From the cell containing the given text, extract its center point as (X, Y) coordinate. 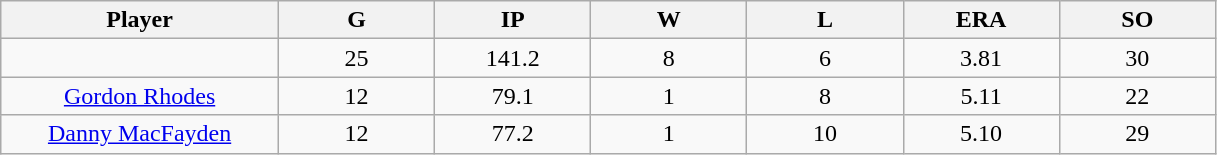
141.2 (513, 58)
G (356, 20)
30 (1137, 58)
SO (1137, 20)
Gordon Rhodes (140, 96)
25 (356, 58)
W (669, 20)
L (825, 20)
10 (825, 134)
5.11 (981, 96)
ERA (981, 20)
3.81 (981, 58)
79.1 (513, 96)
6 (825, 58)
29 (1137, 134)
22 (1137, 96)
77.2 (513, 134)
IP (513, 20)
Danny MacFayden (140, 134)
Player (140, 20)
5.10 (981, 134)
